Scan for the cell matching the given text and deliver its (x, y) coordinate at center. 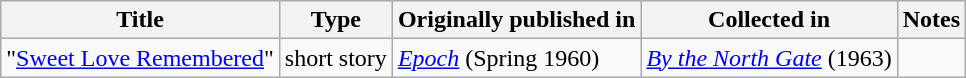
Title (140, 20)
Collected in (769, 20)
Type (336, 20)
Epoch (Spring 1960) (516, 58)
Originally published in (516, 20)
Notes (931, 20)
short story (336, 58)
"Sweet Love Remembered" (140, 58)
By the North Gate (1963) (769, 58)
